Scan for the cell matching the given text and deliver its (x, y) coordinate at center. 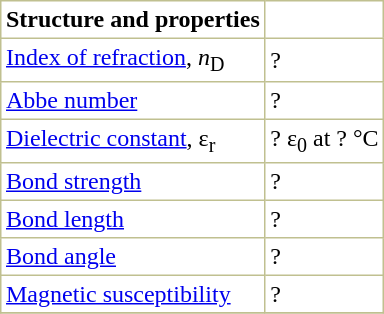
Bond length (133, 220)
Magnetic susceptibility (133, 295)
Structure and properties (133, 20)
Index of refraction, nD (133, 60)
Dielectric constant, εr (133, 142)
? ε0 at ? °C (324, 142)
Bond angle (133, 257)
Bond strength (133, 182)
Abbe number (133, 101)
